Search for the cell housing the specified text and yield its [X, Y] center coordinate. 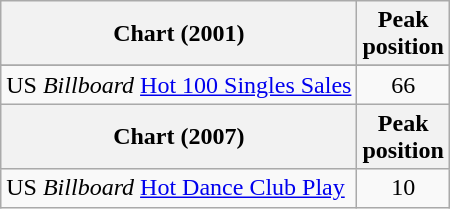
US Billboard Hot 100 Singles Sales [179, 85]
66 [403, 85]
Chart (2001) [179, 34]
US Billboard Hot Dance Club Play [179, 188]
10 [403, 188]
Chart (2007) [179, 136]
